Output the [X, Y] coordinate of the center of the cell containing the given text.  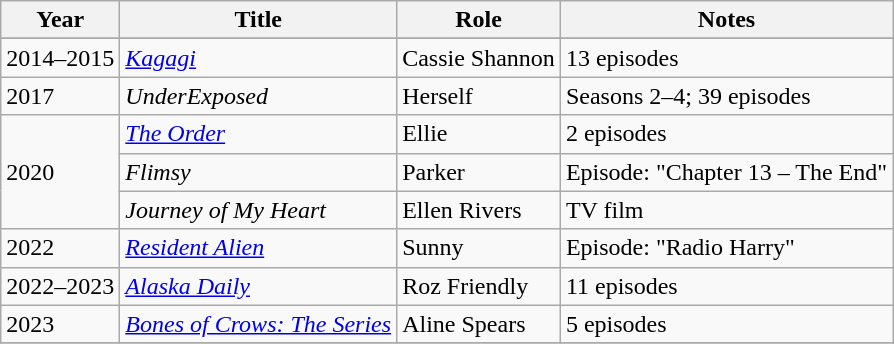
13 episodes [726, 58]
Sunny [479, 248]
TV film [726, 210]
Seasons 2–4; 39 episodes [726, 96]
Parker [479, 172]
Resident Alien [258, 248]
Journey of My Heart [258, 210]
2 episodes [726, 134]
2020 [60, 172]
Cassie Shannon [479, 58]
2022–2023 [60, 286]
Kagagi [258, 58]
Ellie [479, 134]
Year [60, 20]
2017 [60, 96]
Title [258, 20]
Episode: "Chapter 13 – The End" [726, 172]
Role [479, 20]
2014–2015 [60, 58]
Herself [479, 96]
Aline Spears [479, 324]
UnderExposed [258, 96]
Bones of Crows: The Series [258, 324]
Alaska Daily [258, 286]
Ellen Rivers [479, 210]
The Order [258, 134]
Notes [726, 20]
2022 [60, 248]
Roz Friendly [479, 286]
5 episodes [726, 324]
2023 [60, 324]
11 episodes [726, 286]
Flimsy [258, 172]
Episode: "Radio Harry" [726, 248]
